Determine the (x, y) coordinate at the center of the cell enclosing the given text.  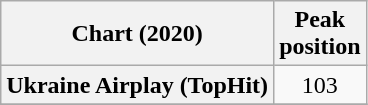
103 (320, 85)
Peakposition (320, 34)
Chart (2020) (138, 34)
Ukraine Airplay (TopHit) (138, 85)
